Capture the cell that displays the provided text and extract its (x, y) central coordinate. 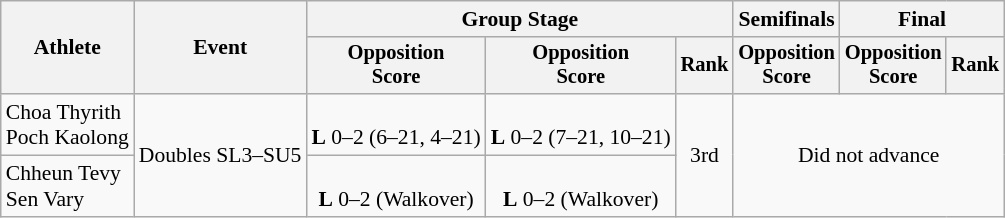
3rd (705, 155)
Final (922, 19)
Athlete (68, 48)
Doubles SL3–SU5 (220, 155)
Group Stage (520, 19)
Did not advance (868, 155)
Chheun TevySen Vary (68, 186)
Event (220, 48)
Choa ThyrithPoch Kaolong (68, 124)
L 0–2 (7–21, 10–21) (581, 124)
L 0–2 (6–21, 4–21) (396, 124)
Semifinals (786, 19)
